Find where the given text appears and provide that cell's center as [x, y] coordinate. 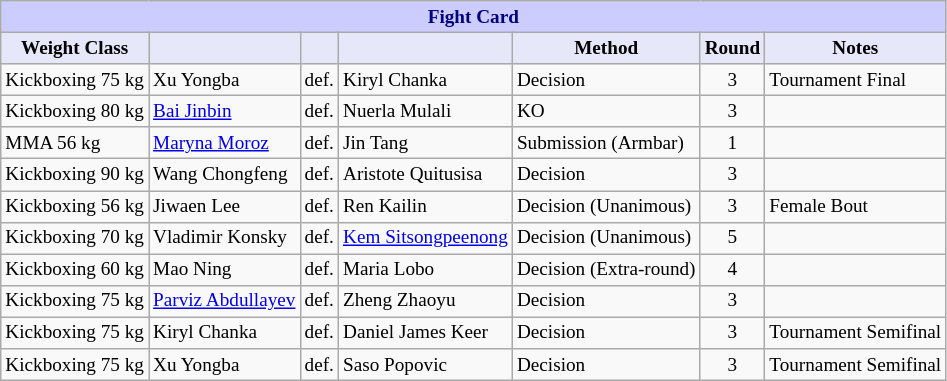
Kickboxing 80 kg [75, 111]
Round [732, 48]
Jin Tang [425, 143]
5 [732, 238]
KO [606, 111]
Wang Chongfeng [224, 175]
Notes [856, 48]
Vladimir Konsky [224, 238]
Maria Lobo [425, 270]
Fight Card [474, 17]
Parviz Abdullayev [224, 301]
4 [732, 270]
Female Bout [856, 206]
Mao Ning [224, 270]
Kem Sitsongpeenong [425, 238]
Kickboxing 60 kg [75, 270]
Tournament Final [856, 80]
1 [732, 143]
Daniel James Keer [425, 333]
Maryna Moroz [224, 143]
Saso Popovic [425, 365]
Bai Jinbin [224, 111]
Decision (Extra-round) [606, 270]
Kickboxing 70 kg [75, 238]
Kickboxing 90 kg [75, 175]
Ren Kailin [425, 206]
Jiwaen Lee [224, 206]
Zheng Zhaoyu [425, 301]
Method [606, 48]
Weight Class [75, 48]
Kickboxing 56 kg [75, 206]
Aristote Quitusisa [425, 175]
Submission (Armbar) [606, 143]
MMA 56 kg [75, 143]
Nuerla Mulali [425, 111]
